From the cell containing the given text, extract its center point as [X, Y] coordinate. 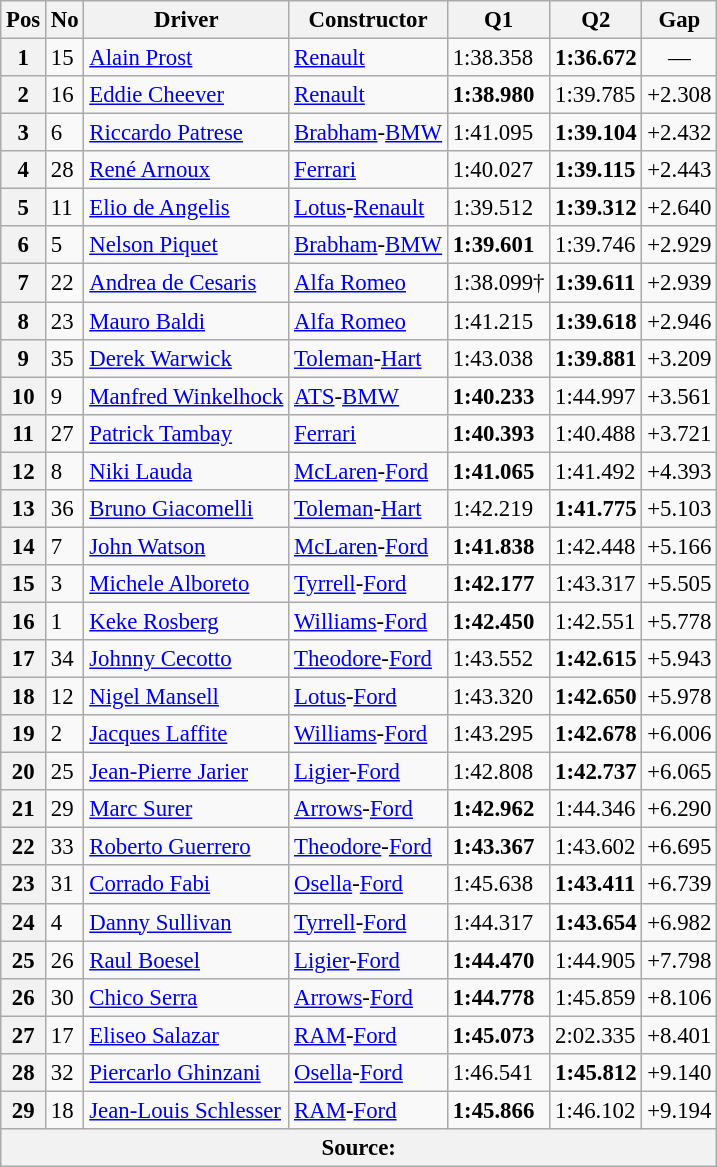
+2.939 [680, 283]
33 [65, 847]
Pos [24, 20]
Derek Warwick [186, 358]
1:43.038 [498, 358]
Eliseo Salazar [186, 1035]
Driver [186, 20]
Niki Lauda [186, 471]
+5.978 [680, 697]
24 [24, 922]
1:39.312 [596, 208]
Elio de Angelis [186, 208]
1:41.492 [596, 471]
Jacques Laffite [186, 734]
1:41.095 [498, 133]
Jean-Louis Schlesser [186, 1110]
1:42.678 [596, 734]
+5.943 [680, 659]
+3.209 [680, 358]
+2.443 [680, 170]
1:43.602 [596, 847]
ATS-BMW [368, 396]
Marc Surer [186, 809]
14 [24, 546]
1:43.411 [596, 885]
Andrea de Cesaris [186, 283]
1:39.601 [498, 245]
1:43.317 [596, 584]
Mauro Baldi [186, 321]
21 [24, 809]
1:42.448 [596, 546]
1:39.512 [498, 208]
34 [65, 659]
+2.308 [680, 95]
Roberto Guerrero [186, 847]
1:43.654 [596, 922]
+2.640 [680, 208]
Raul Boesel [186, 960]
1:42.450 [498, 621]
+2.946 [680, 321]
1:40.488 [596, 433]
+6.290 [680, 809]
Danny Sullivan [186, 922]
13 [24, 509]
Nigel Mansell [186, 697]
+2.432 [680, 133]
Alain Prost [186, 58]
John Watson [186, 546]
Q1 [498, 20]
+5.103 [680, 509]
+7.798 [680, 960]
1:38.099† [498, 283]
Chico Serra [186, 997]
+8.106 [680, 997]
1:41.775 [596, 509]
1:39.611 [596, 283]
1:42.650 [596, 697]
1:42.219 [498, 509]
1:41.838 [498, 546]
10 [24, 396]
1:44.905 [596, 960]
Piercarlo Ghinzani [186, 1073]
32 [65, 1073]
1:44.470 [498, 960]
1:42.808 [498, 772]
19 [24, 734]
1:40.393 [498, 433]
1:45.638 [498, 885]
Patrick Tambay [186, 433]
+5.505 [680, 584]
+5.778 [680, 621]
1:38.358 [498, 58]
36 [65, 509]
2:02.335 [596, 1035]
Constructor [368, 20]
Riccardo Patrese [186, 133]
1:43.320 [498, 697]
Eddie Cheever [186, 95]
Lotus-Renault [368, 208]
+9.194 [680, 1110]
Manfred Winkelhock [186, 396]
1:44.317 [498, 922]
1:42.551 [596, 621]
1:39.881 [596, 358]
+6.006 [680, 734]
1:45.859 [596, 997]
Keke Rosberg [186, 621]
Johnny Cecotto [186, 659]
1:44.346 [596, 809]
30 [65, 997]
+8.401 [680, 1035]
1:45.073 [498, 1035]
1:41.215 [498, 321]
1:45.866 [498, 1110]
20 [24, 772]
Jean-Pierre Jarier [186, 772]
1:42.737 [596, 772]
31 [65, 885]
1:46.541 [498, 1073]
+6.982 [680, 922]
1:43.367 [498, 847]
+5.166 [680, 546]
1:44.778 [498, 997]
1:46.102 [596, 1110]
1:36.672 [596, 58]
1:39.618 [596, 321]
1:40.027 [498, 170]
Q2 [596, 20]
+4.393 [680, 471]
1:40.233 [498, 396]
1:39.746 [596, 245]
+6.695 [680, 847]
+3.721 [680, 433]
+6.065 [680, 772]
Lotus-Ford [368, 697]
1:38.980 [498, 95]
Gap [680, 20]
1:43.295 [498, 734]
1:39.785 [596, 95]
1:44.997 [596, 396]
Michele Alboreto [186, 584]
35 [65, 358]
Nelson Piquet [186, 245]
+3.561 [680, 396]
1:45.812 [596, 1073]
1:39.115 [596, 170]
Source: [359, 1148]
1:43.552 [498, 659]
Bruno Giacomelli [186, 509]
1:39.104 [596, 133]
1:42.962 [498, 809]
1:42.177 [498, 584]
+2.929 [680, 245]
1:42.615 [596, 659]
— [680, 58]
1:41.065 [498, 471]
René Arnoux [186, 170]
No [65, 20]
+9.140 [680, 1073]
+6.739 [680, 885]
Corrado Fabi [186, 885]
